Output the (X, Y) coordinate of the center of the cell containing the given text.  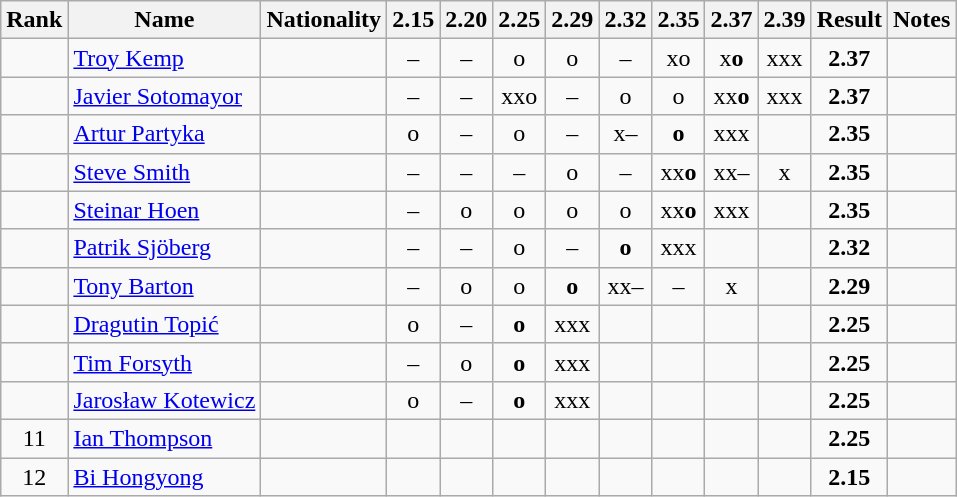
Bi Hongyong (164, 477)
Steinar Hoen (164, 210)
Nationality (324, 20)
2.39 (784, 20)
2.20 (466, 20)
Steve Smith (164, 172)
12 (34, 477)
Troy Kemp (164, 58)
Patrik Sjöberg (164, 248)
Ian Thompson (164, 438)
Dragutin Topić (164, 324)
11 (34, 438)
Name (164, 20)
Tim Forsyth (164, 362)
Tony Barton (164, 286)
Javier Sotomayor (164, 96)
Rank (34, 20)
Artur Partyka (164, 134)
x– (626, 134)
Jarosław Kotewicz (164, 400)
Notes (922, 20)
Result (849, 20)
